Find where the given text appears and provide that cell's center as [X, Y] coordinate. 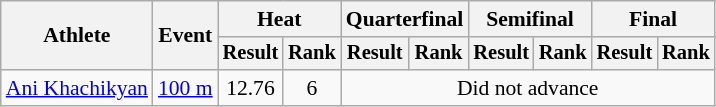
Final [654, 19]
Quarterfinal [405, 19]
Event [186, 36]
Semifinal [530, 19]
6 [312, 88]
Ani Khachikyan [77, 88]
12.76 [251, 88]
100 m [186, 88]
Athlete [77, 36]
Did not advance [528, 88]
Heat [280, 19]
